Return (X, Y) of the center of cell containing provided text 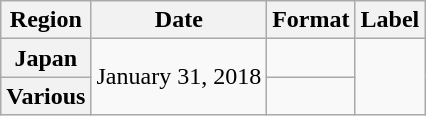
January 31, 2018 (179, 77)
Various (46, 96)
Date (179, 20)
Label (390, 20)
Region (46, 20)
Japan (46, 58)
Format (311, 20)
